Pinpoint the cell where the given text exists, returning its [x, y] midpoint coordinate. 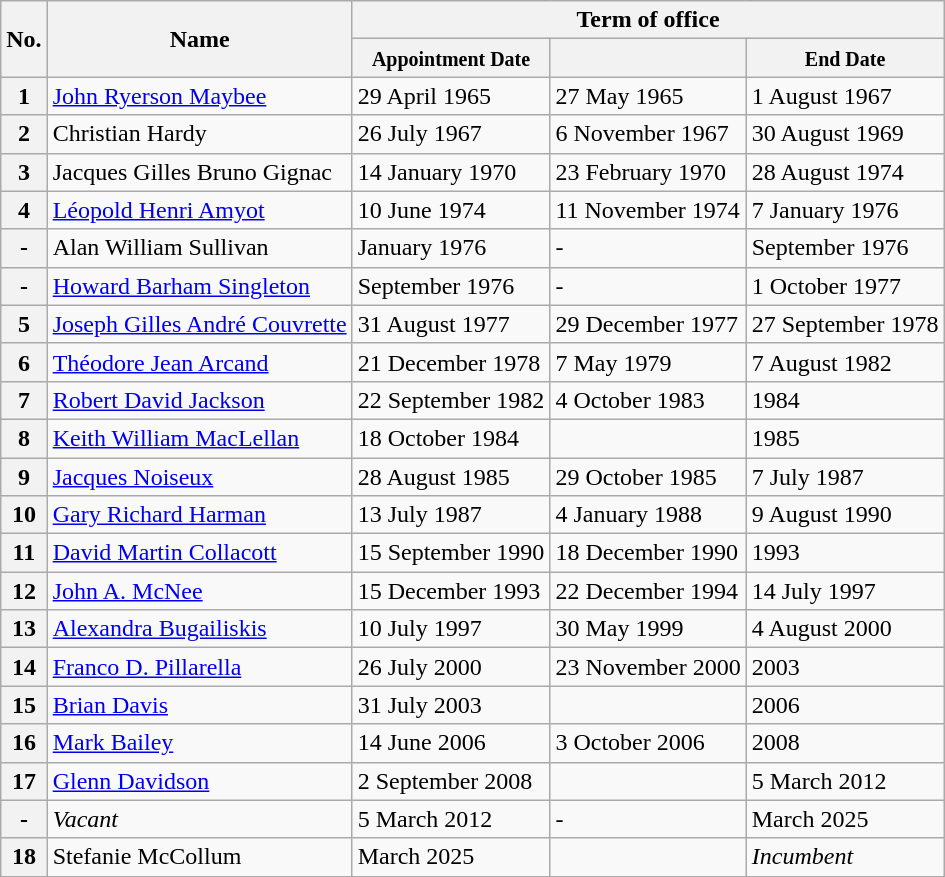
29 October 1985 [648, 477]
2008 [845, 743]
Robert David Jackson [200, 400]
14 January 1970 [451, 172]
23 February 1970 [648, 172]
15 December 1993 [451, 591]
Jacques Noiseux [200, 477]
30 May 1999 [648, 629]
2 September 2008 [451, 781]
4 January 1988 [648, 515]
6 November 1967 [648, 134]
10 June 1974 [451, 210]
18 December 1990 [648, 553]
4 August 2000 [845, 629]
2 [24, 134]
6 [24, 362]
11 [24, 553]
17 [24, 781]
Christian Hardy [200, 134]
Brian Davis [200, 705]
29 December 1977 [648, 324]
30 August 1969 [845, 134]
Howard Barham Singleton [200, 286]
1993 [845, 553]
13 [24, 629]
Alan William Sullivan [200, 248]
Stefanie McCollum [200, 857]
26 July 1967 [451, 134]
10 July 1997 [451, 629]
Name [200, 39]
8 [24, 438]
4 [24, 210]
10 [24, 515]
1985 [845, 438]
John A. McNee [200, 591]
28 August 1974 [845, 172]
18 [24, 857]
21 December 1978 [451, 362]
22 December 1994 [648, 591]
12 [24, 591]
28 August 1985 [451, 477]
2003 [845, 667]
1984 [845, 400]
14 [24, 667]
7 July 1987 [845, 477]
No. [24, 39]
14 July 1997 [845, 591]
January 1976 [451, 248]
Gary Richard Harman [200, 515]
18 October 1984 [451, 438]
Term of office [648, 20]
9 August 1990 [845, 515]
1 [24, 96]
13 July 1987 [451, 515]
Vacant [200, 819]
7 May 1979 [648, 362]
Appointment Date [451, 58]
Incumbent [845, 857]
9 [24, 477]
11 November 1974 [648, 210]
Glenn Davidson [200, 781]
1 August 1967 [845, 96]
3 [24, 172]
31 August 1977 [451, 324]
7 [24, 400]
5 [24, 324]
4 October 1983 [648, 400]
16 [24, 743]
Léopold Henri Amyot [200, 210]
7 January 1976 [845, 210]
Franco D. Pillarella [200, 667]
15 [24, 705]
End Date [845, 58]
23 November 2000 [648, 667]
29 April 1965 [451, 96]
14 June 2006 [451, 743]
David Martin Collacott [200, 553]
7 August 1982 [845, 362]
15 September 1990 [451, 553]
3 October 2006 [648, 743]
Keith William MacLellan [200, 438]
26 July 2000 [451, 667]
John Ryerson Maybee [200, 96]
Alexandra Bugailiskis [200, 629]
Joseph Gilles André Couvrette [200, 324]
27 May 1965 [648, 96]
Mark Bailey [200, 743]
31 July 2003 [451, 705]
Jacques Gilles Bruno Gignac [200, 172]
27 September 1978 [845, 324]
22 September 1982 [451, 400]
1 October 1977 [845, 286]
Théodore Jean Arcand [200, 362]
2006 [845, 705]
